Extract the (X, Y) coordinate from the center of the cell holding the provided text.  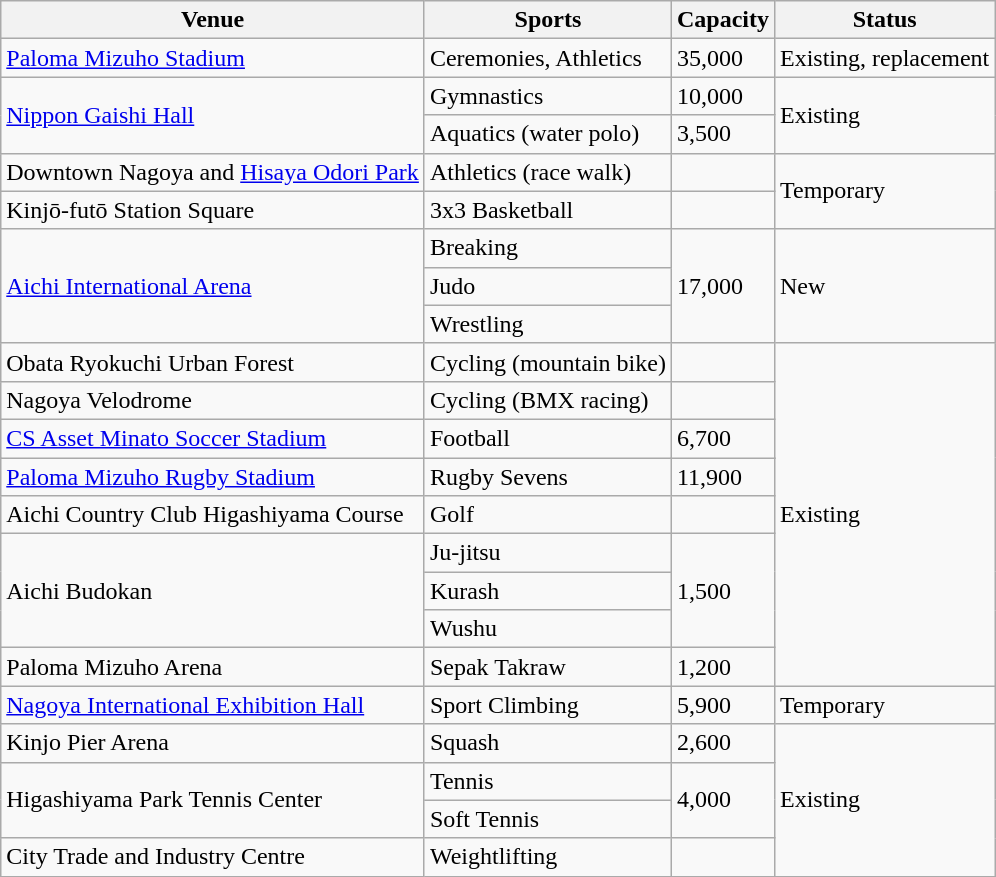
35,000 (722, 58)
Kurash (548, 591)
Kinjō-futō Station Square (213, 210)
Venue (213, 20)
Sport Climbing (548, 705)
Cycling (mountain bike) (548, 362)
Aquatics (water polo) (548, 134)
Judo (548, 286)
5,900 (722, 705)
Aichi Budokan (213, 591)
3,500 (722, 134)
Obata Ryokuchi Urban Forest (213, 362)
New (884, 286)
Nippon Gaishi Hall (213, 115)
Gymnastics (548, 96)
Breaking (548, 248)
Existing, replacement (884, 58)
Tennis (548, 781)
Nagoya International Exhibition Hall (213, 705)
Sepak Takraw (548, 667)
10,000 (722, 96)
Downtown Nagoya and Hisaya Odori Park (213, 172)
Football (548, 438)
Kinjo Pier Arena (213, 743)
Sports (548, 20)
Aichi International Arena (213, 286)
Wrestling (548, 324)
Capacity (722, 20)
2,600 (722, 743)
CS Asset Minato Soccer Stadium (213, 438)
Paloma Mizuho Rugby Stadium (213, 477)
Weightlifting (548, 857)
6,700 (722, 438)
4,000 (722, 800)
Status (884, 20)
Soft Tennis (548, 819)
Squash (548, 743)
Ceremonies, Athletics (548, 58)
17,000 (722, 286)
1,500 (722, 591)
Paloma Mizuho Stadium (213, 58)
City Trade and Industry Centre (213, 857)
Aichi Country Club Higashiyama Course (213, 515)
Higashiyama Park Tennis Center (213, 800)
Paloma Mizuho Arena (213, 667)
Cycling (BMX racing) (548, 400)
Wushu (548, 629)
3x3 Basketball (548, 210)
Nagoya Velodrome (213, 400)
Golf (548, 515)
11,900 (722, 477)
Ju-jitsu (548, 553)
Athletics (race walk) (548, 172)
Rugby Sevens (548, 477)
1,200 (722, 667)
